Extract the (x, y) coordinate from the center of the cell holding the provided text.  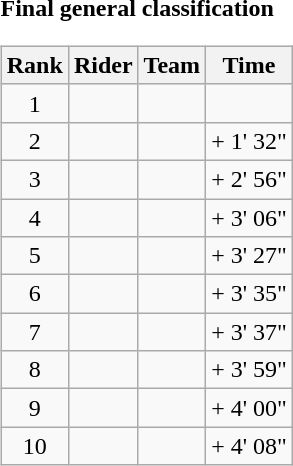
9 (34, 408)
+ 4' 08" (250, 446)
+ 1' 32" (250, 141)
3 (34, 179)
+ 3' 37" (250, 332)
Rank (34, 65)
7 (34, 332)
6 (34, 294)
+ 3' 35" (250, 294)
+ 2' 56" (250, 179)
+ 4' 00" (250, 408)
Rider (103, 65)
2 (34, 141)
8 (34, 370)
Time (250, 65)
+ 3' 06" (250, 217)
10 (34, 446)
5 (34, 256)
+ 3' 27" (250, 256)
Team (172, 65)
4 (34, 217)
+ 3' 59" (250, 370)
1 (34, 103)
